For the text-containing cell, return its midpoint in [X, Y] coordinate format. 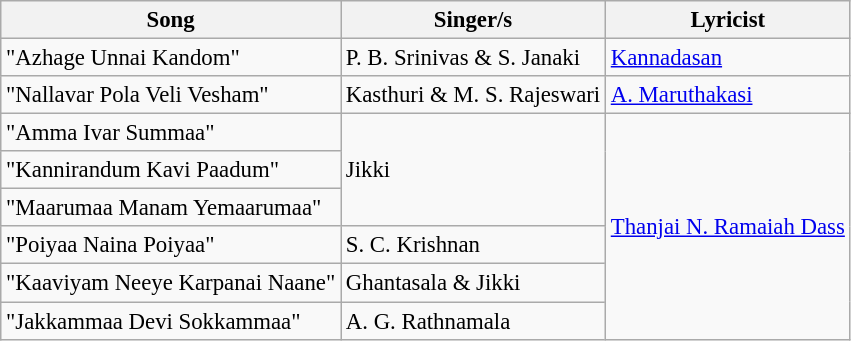
Song [171, 20]
Thanjai N. Ramaiah Dass [728, 227]
Kannadasan [728, 58]
"Nallavar Pola Veli Vesham" [171, 95]
A. G. Rathnamala [472, 321]
"Amma Ivar Summaa" [171, 133]
Singer/s [472, 20]
"Kannirandum Kavi Paadum" [171, 170]
Lyricist [728, 20]
"Jakkammaa Devi Sokkammaa" [171, 321]
"Maarumaa Manam Yemaarumaa" [171, 208]
A. Maruthakasi [728, 95]
Jikki [472, 170]
Kasthuri & M. S. Rajeswari [472, 95]
Ghantasala & Jikki [472, 283]
"Azhage Unnai Kandom" [171, 58]
"Kaaviyam Neeye Karpanai Naane" [171, 283]
P. B. Srinivas & S. Janaki [472, 58]
S. C. Krishnan [472, 245]
"Poiyaa Naina Poiyaa" [171, 245]
